Identify which cell holds the provided text, then report its (x, y) central coordinate. 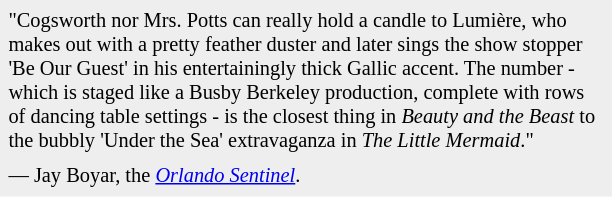
— Jay Boyar, the Orlando Sentinel. (306, 176)
